Capture the cell that displays the provided text and extract its [X, Y] central coordinate. 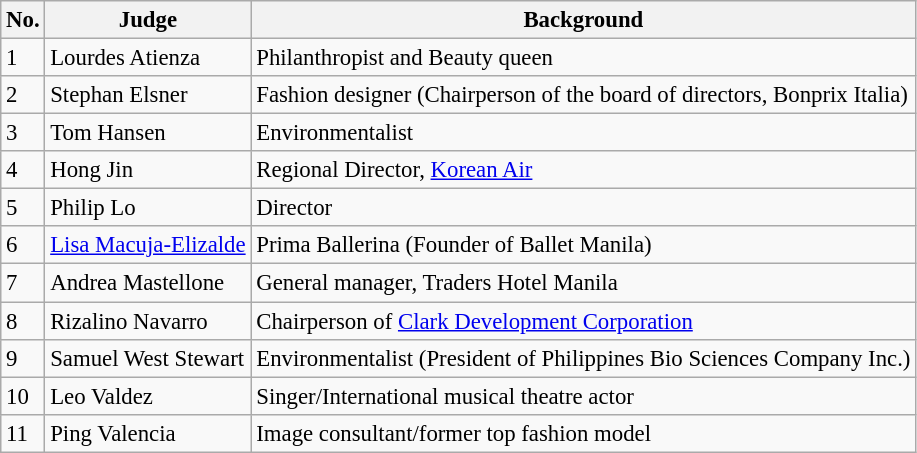
1 [23, 58]
Hong Jin [148, 170]
Singer/International musical theatre actor [584, 396]
Judge [148, 20]
Regional Director, Korean Air [584, 170]
Lourdes Atienza [148, 58]
4 [23, 170]
Rizalino Navarro [148, 321]
Samuel West Stewart [148, 358]
Fashion designer (Chairperson of the board of directors, Bonprix Italia) [584, 95]
9 [23, 358]
2 [23, 95]
Philanthropist and Beauty queen [584, 58]
8 [23, 321]
Stephan Elsner [148, 95]
Environmentalist [584, 133]
11 [23, 433]
Philip Lo [148, 208]
Director [584, 208]
3 [23, 133]
Ping Valencia [148, 433]
General manager, Traders Hotel Manila [584, 283]
Image consultant/former top fashion model [584, 433]
10 [23, 396]
Tom Hansen [148, 133]
Prima Ballerina (Founder of Ballet Manila) [584, 245]
Environmentalist (President of Philippines Bio Sciences Company Inc.) [584, 358]
Andrea Mastellone [148, 283]
6 [23, 245]
Leo Valdez [148, 396]
Background [584, 20]
Lisa Macuja-Elizalde [148, 245]
7 [23, 283]
No. [23, 20]
5 [23, 208]
Chairperson of Clark Development Corporation [584, 321]
